Provide the (x, y) coordinate of the cell's center where the given text is located.  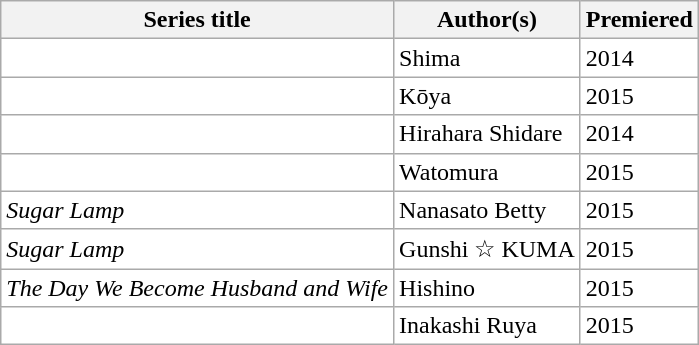
Kōya (488, 96)
The Day We Become Husband and Wife (198, 288)
Inakashi Ruya (488, 326)
Hirahara Shidare (488, 134)
Shima (488, 58)
Nanasato Betty (488, 210)
Gunshi ☆ KUMA (488, 249)
Watomura (488, 172)
Hishino (488, 288)
Premiered (639, 20)
Author(s) (488, 20)
Series title (198, 20)
